Locate the cell with the specified text and output its (X, Y) center coordinate. 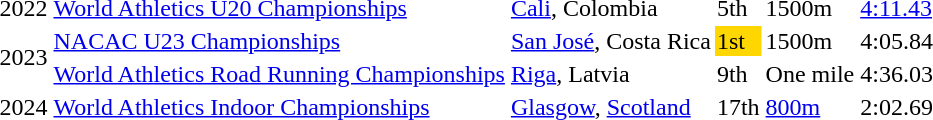
One mile (810, 74)
World Athletics Road Running Championships (279, 74)
Riga, Latvia (610, 74)
1st (738, 41)
NACAC U23 Championships (279, 41)
9th (738, 74)
San José, Costa Rica (610, 41)
1500m (810, 41)
